Search for the cell housing the specified text and yield its (X, Y) center coordinate. 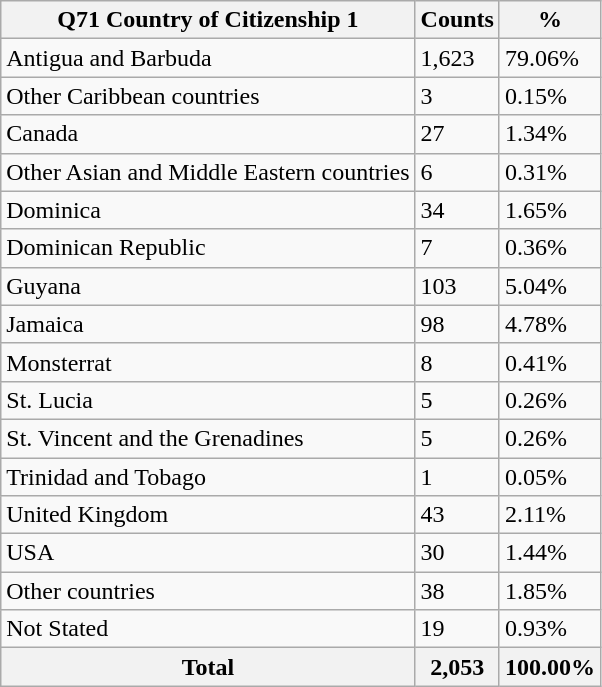
Not Stated (208, 629)
Dominica (208, 210)
79.06% (550, 58)
1.85% (550, 591)
USA (208, 553)
0.93% (550, 629)
% (550, 20)
Other countries (208, 591)
6 (457, 172)
St. Lucia (208, 400)
Monsterrat (208, 362)
1.34% (550, 134)
Q71 Country of Citizenship 1 (208, 20)
19 (457, 629)
34 (457, 210)
38 (457, 591)
30 (457, 553)
1.44% (550, 553)
1 (457, 477)
Other Caribbean countries (208, 96)
St. Vincent and the Grenadines (208, 438)
103 (457, 286)
Jamaica (208, 324)
Antigua and Barbuda (208, 58)
0.05% (550, 477)
100.00% (550, 667)
0.41% (550, 362)
98 (457, 324)
Trinidad and Tobago (208, 477)
Canada (208, 134)
Guyana (208, 286)
2,053 (457, 667)
Dominican Republic (208, 248)
7 (457, 248)
4.78% (550, 324)
27 (457, 134)
43 (457, 515)
Total (208, 667)
5.04% (550, 286)
2.11% (550, 515)
0.36% (550, 248)
0.31% (550, 172)
8 (457, 362)
0.15% (550, 96)
Counts (457, 20)
1,623 (457, 58)
3 (457, 96)
1.65% (550, 210)
Other Asian and Middle Eastern countries (208, 172)
United Kingdom (208, 515)
